Detect which cell encompasses the target text, then output its (x, y) center coordinate. 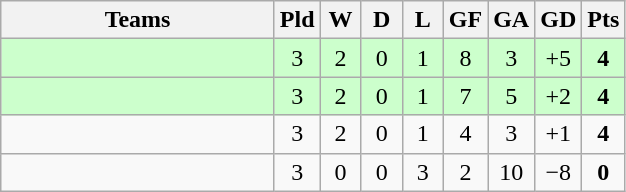
−8 (558, 172)
D (382, 20)
Pld (297, 20)
+1 (558, 134)
7 (465, 96)
5 (512, 96)
8 (465, 58)
L (422, 20)
+5 (558, 58)
+2 (558, 96)
10 (512, 172)
Teams (138, 20)
Pts (604, 20)
GF (465, 20)
GA (512, 20)
GD (558, 20)
W (340, 20)
